Scan for the cell matching the given text and deliver its (x, y) coordinate at center. 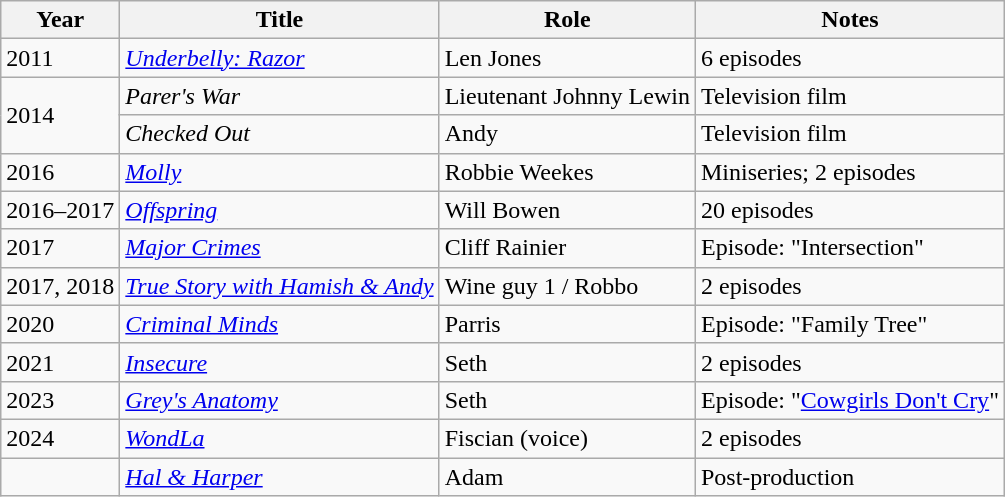
Hal & Harper (280, 477)
2020 (60, 324)
Len Jones (567, 58)
WondLa (280, 438)
Notes (850, 20)
2023 (60, 400)
2017 (60, 248)
2014 (60, 115)
Major Crimes (280, 248)
6 episodes (850, 58)
Episode: "Family Tree" (850, 324)
Offspring (280, 210)
Molly (280, 172)
Wine guy 1 / Robbo (567, 286)
Parris (567, 324)
Underbelly: Razor (280, 58)
Episode: "Cowgirls Don't Cry" (850, 400)
Post-production (850, 477)
2024 (60, 438)
Role (567, 20)
Miniseries; 2 episodes (850, 172)
2011 (60, 58)
Lieutenant Johnny Lewin (567, 96)
Andy (567, 134)
Year (60, 20)
Robbie Weekes (567, 172)
2017, 2018 (60, 286)
Criminal Minds (280, 324)
20 episodes (850, 210)
True Story with Hamish & Andy (280, 286)
Fiscian (voice) (567, 438)
Will Bowen (567, 210)
Adam (567, 477)
2016–2017 (60, 210)
Title (280, 20)
2016 (60, 172)
Cliff Rainier (567, 248)
2021 (60, 362)
Episode: "Intersection" (850, 248)
Parer's War (280, 96)
Checked Out (280, 134)
Grey's Anatomy (280, 400)
Insecure (280, 362)
